Capture the cell that displays the provided text and extract its [x, y] central coordinate. 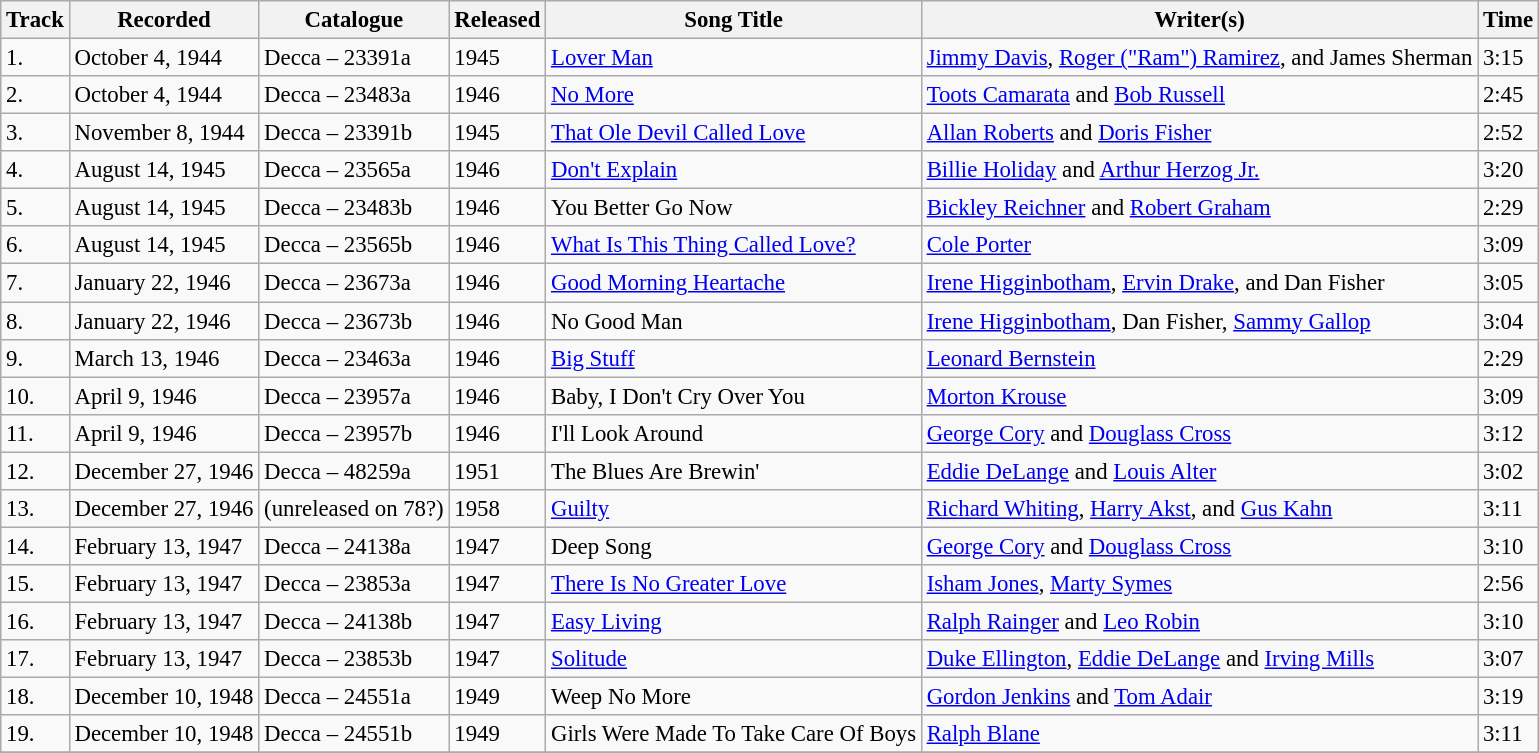
Morton Krouse [1199, 396]
Decca – 23565b [354, 245]
7. [35, 283]
Leonard Bernstein [1199, 358]
18. [35, 697]
2:52 [1508, 133]
Track [35, 20]
Decca – 23853a [354, 584]
3:02 [1508, 471]
No More [734, 95]
Billie Holiday and Arthur Herzog Jr. [1199, 170]
Eddie DeLange and Louis Alter [1199, 471]
Lover Man [734, 58]
Released [498, 20]
Isham Jones, Marty Symes [1199, 584]
2:56 [1508, 584]
Toots Camarata and Bob Russell [1199, 95]
Jimmy Davis, Roger ("Ram") Ramirez, and James Sherman [1199, 58]
Decca – 24551b [354, 734]
3:15 [1508, 58]
Irene Higginbotham, Dan Fisher, Sammy Gallop [1199, 321]
17. [35, 659]
Ralph Rainger and Leo Robin [1199, 621]
14. [35, 546]
You Better Go Now [734, 208]
(unreleased on 78?) [354, 509]
5. [35, 208]
3:04 [1508, 321]
Decca – 24138b [354, 621]
3. [35, 133]
November 8, 1944 [164, 133]
19. [35, 734]
Decca – 23957a [354, 396]
11. [35, 433]
Decca – 23391a [354, 58]
Baby, I Don't Cry Over You [734, 396]
2. [35, 95]
Deep Song [734, 546]
Decca – 23391b [354, 133]
12. [35, 471]
Bickley Reichner and Robert Graham [1199, 208]
Time [1508, 20]
Gordon Jenkins and Tom Adair [1199, 697]
Decca – 23957b [354, 433]
3:07 [1508, 659]
3:20 [1508, 170]
2:45 [1508, 95]
1958 [498, 509]
8. [35, 321]
1. [35, 58]
6. [35, 245]
That Ole Devil Called Love [734, 133]
Decca – 23483b [354, 208]
Girls Were Made To Take Care Of Boys [734, 734]
March 13, 1946 [164, 358]
Decca – 23853b [354, 659]
Recorded [164, 20]
No Good Man [734, 321]
3:05 [1508, 283]
10. [35, 396]
Easy Living [734, 621]
Decca – 23565a [354, 170]
Decca – 23673b [354, 321]
3:19 [1508, 697]
16. [35, 621]
Weep No More [734, 697]
Don't Explain [734, 170]
Decca – 23463a [354, 358]
Decca – 24551a [354, 697]
Irene Higginbotham, Ervin Drake, and Dan Fisher [1199, 283]
Song Title [734, 20]
What Is This Thing Called Love? [734, 245]
Solitude [734, 659]
Writer(s) [1199, 20]
Decca – 48259a [354, 471]
Cole Porter [1199, 245]
Catalogue [354, 20]
Big Stuff [734, 358]
Richard Whiting, Harry Akst, and Gus Kahn [1199, 509]
4. [35, 170]
Decca – 23483a [354, 95]
15. [35, 584]
Duke Ellington, Eddie DeLange and Irving Mills [1199, 659]
Guilty [734, 509]
Allan Roberts and Doris Fisher [1199, 133]
The Blues Are Brewin' [734, 471]
Decca – 23673a [354, 283]
9. [35, 358]
3:12 [1508, 433]
There Is No Greater Love [734, 584]
I'll Look Around [734, 433]
Decca – 24138a [354, 546]
Good Morning Heartache [734, 283]
Ralph Blane [1199, 734]
13. [35, 509]
1951 [498, 471]
